Search for the cell housing the specified text and yield its (X, Y) center coordinate. 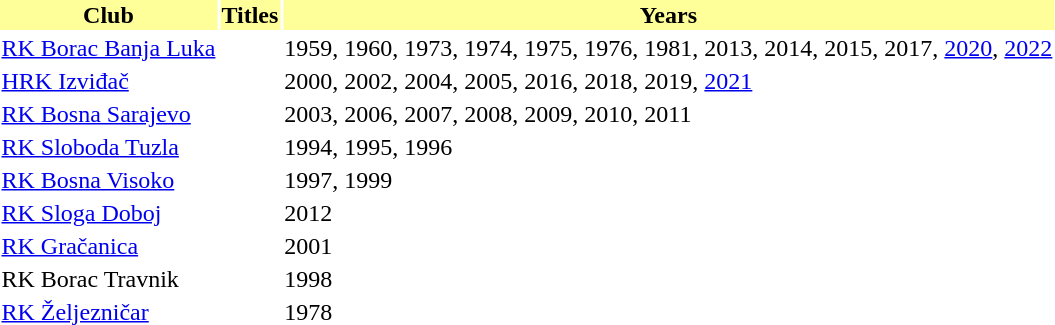
2000, 2002, 2004, 2005, 2016, 2018, 2019, 2021 (668, 81)
RK Sloga Doboj (108, 213)
2001 (668, 246)
Years (668, 15)
1959, 1960, 1973, 1974, 1975, 1976, 1981, 2013, 2014, 2015, 2017, 2020, 2022 (668, 48)
2003, 2006, 2007, 2008, 2009, 2010, 2011 (668, 114)
RK Bosna Visoko (108, 180)
RK Borac Banja Luka (108, 48)
Club (108, 15)
1998 (668, 279)
HRK Izviđač (108, 81)
Titles (250, 15)
RK Bosna Sarajevo (108, 114)
1994, 1995, 1996 (668, 147)
RK Sloboda Tuzla (108, 147)
RK Gračanica (108, 246)
1997, 1999 (668, 180)
2012 (668, 213)
RK Borac Travnik (108, 279)
